Locate the cell with the specified text and output its [x, y] center coordinate. 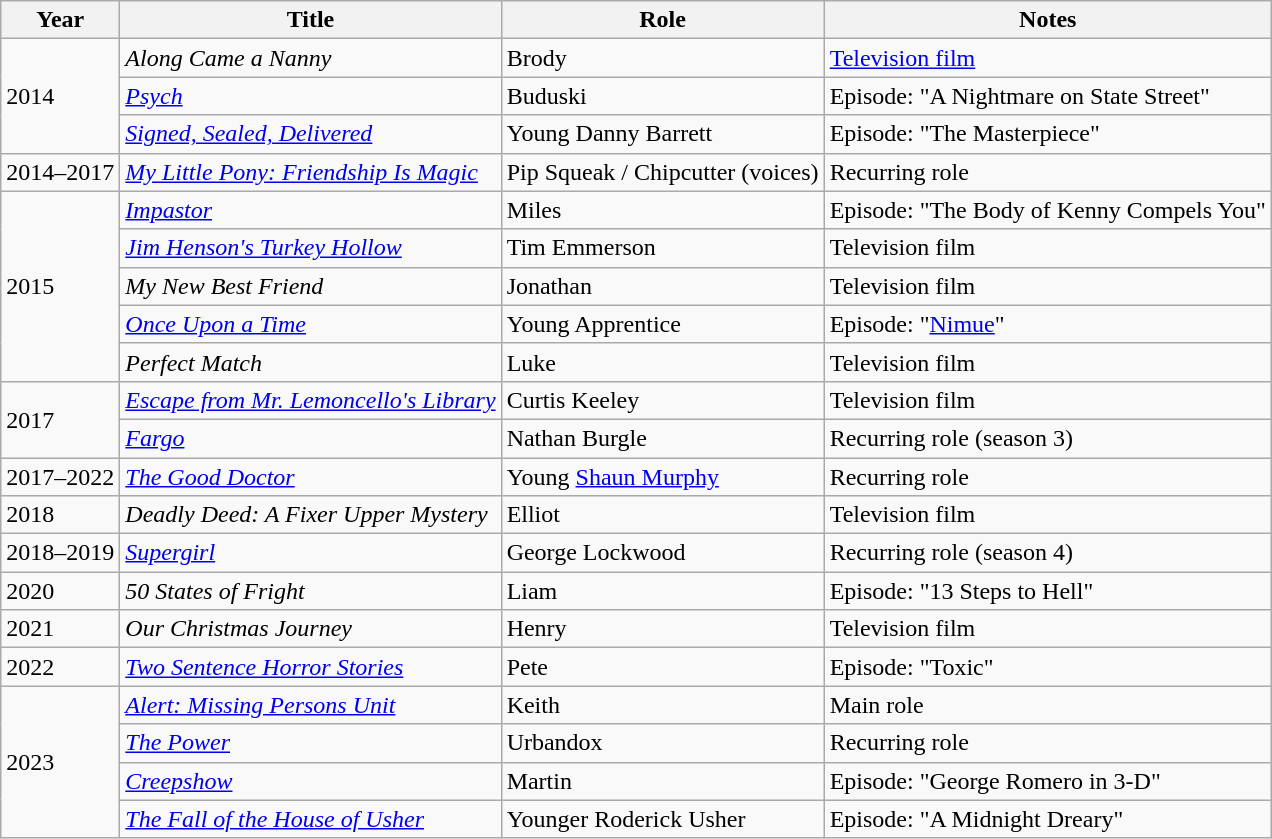
2017 [60, 419]
Episode: "13 Steps to Hell" [1048, 591]
Episode: "The Masterpiece" [1048, 134]
Martin [662, 781]
My Little Pony: Friendship Is Magic [310, 172]
Young Apprentice [662, 324]
Creepshow [310, 781]
Jonathan [662, 286]
Keith [662, 705]
Curtis Keeley [662, 400]
Elliot [662, 515]
Episode: "George Romero in 3-D" [1048, 781]
2018 [60, 515]
Deadly Deed: A Fixer Upper Mystery [310, 515]
Brody [662, 58]
Once Upon a Time [310, 324]
Miles [662, 210]
Recurring role (season 4) [1048, 553]
The Good Doctor [310, 477]
Along Came a Nanny [310, 58]
Young Danny Barrett [662, 134]
2014 [60, 96]
The Fall of the House of Usher [310, 819]
Recurring role (season 3) [1048, 438]
Pip Squeak / Chipcutter (voices) [662, 172]
Urbandox [662, 743]
Pete [662, 667]
2014–2017 [60, 172]
2020 [60, 591]
The Power [310, 743]
Escape from Mr. Lemoncello's Library [310, 400]
Younger Roderick Usher [662, 819]
Signed, Sealed, Delivered [310, 134]
Role [662, 20]
Episode: "A Midnight Dreary" [1048, 819]
Supergirl [310, 553]
Two Sentence Horror Stories [310, 667]
2018–2019 [60, 553]
My New Best Friend [310, 286]
Episode: "Toxic" [1048, 667]
Alert: Missing Persons Unit [310, 705]
Episode: "Nimue" [1048, 324]
Young Shaun Murphy [662, 477]
2017–2022 [60, 477]
Notes [1048, 20]
50 States of Fright [310, 591]
Tim Emmerson [662, 248]
2021 [60, 629]
2022 [60, 667]
Perfect Match [310, 362]
Main role [1048, 705]
Liam [662, 591]
Jim Henson's Turkey Hollow [310, 248]
Luke [662, 362]
Impastor [310, 210]
George Lockwood [662, 553]
Psych [310, 96]
Our Christmas Journey [310, 629]
Nathan Burgle [662, 438]
Fargo [310, 438]
2015 [60, 286]
Episode: "A Nightmare on State Street" [1048, 96]
Henry [662, 629]
Episode: "The Body of Kenny Compels You" [1048, 210]
Buduski [662, 96]
2023 [60, 762]
Title [310, 20]
Year [60, 20]
